Capture the cell that displays the provided text and extract its (x, y) central coordinate. 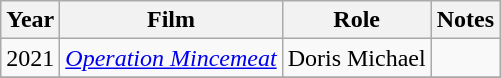
Role (356, 20)
2021 (30, 58)
Doris Michael (356, 58)
Year (30, 20)
Operation Mincemeat (171, 58)
Film (171, 20)
Notes (465, 20)
